Determine the [X, Y] coordinate at the center of the cell enclosing the given text.  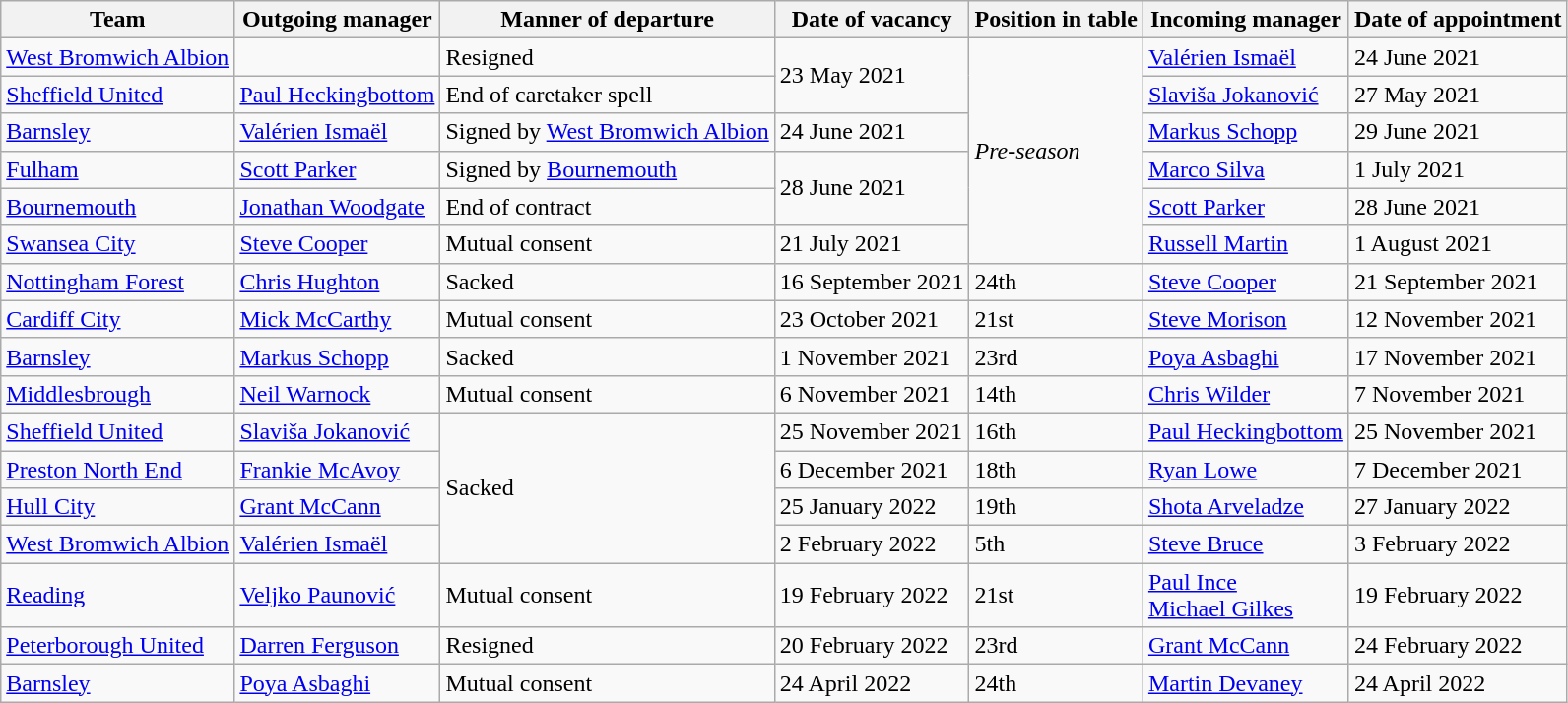
Marco Silva [1245, 169]
Signed by West Bromwich Albion [607, 132]
6 November 2021 [872, 394]
Reading [118, 595]
Frankie McAvoy [337, 470]
Neil Warnock [337, 394]
Chris Hughton [337, 282]
Middlesbrough [118, 394]
Paul Ince Michael Gilkes [1245, 595]
Mick McCarthy [337, 319]
21 July 2021 [872, 244]
Manner of departure [607, 20]
18th [1056, 470]
2 February 2022 [872, 544]
Martin Devaney [1245, 683]
17 November 2021 [1458, 356]
20 February 2022 [872, 646]
Jonathan Woodgate [337, 207]
6 December 2021 [872, 470]
1 November 2021 [872, 356]
25 January 2022 [872, 507]
Veljko Paunović [337, 595]
Incoming manager [1245, 20]
End of caretaker spell [607, 95]
23 May 2021 [872, 76]
Fulham [118, 169]
Steve Morison [1245, 319]
Swansea City [118, 244]
Cardiff City [118, 319]
Ryan Lowe [1245, 470]
Date of vacancy [872, 20]
Team [118, 20]
Chris Wilder [1245, 394]
7 December 2021 [1458, 470]
5th [1056, 544]
23 October 2021 [872, 319]
Steve Bruce [1245, 544]
Russell Martin [1245, 244]
16 September 2021 [872, 282]
Darren Ferguson [337, 646]
29 June 2021 [1458, 132]
12 November 2021 [1458, 319]
27 May 2021 [1458, 95]
Signed by Bournemouth [607, 169]
1 July 2021 [1458, 169]
Shota Arveladze [1245, 507]
Position in table [1056, 20]
End of contract [607, 207]
14th [1056, 394]
3 February 2022 [1458, 544]
Outgoing manager [337, 20]
19th [1056, 507]
Pre-season [1056, 151]
Preston North End [118, 470]
21 September 2021 [1458, 282]
Peterborough United [118, 646]
24 February 2022 [1458, 646]
Date of appointment [1458, 20]
7 November 2021 [1458, 394]
16th [1056, 431]
Hull City [118, 507]
1 August 2021 [1458, 244]
27 January 2022 [1458, 507]
Bournemouth [118, 207]
Nottingham Forest [118, 282]
